Find where the given text appears and provide that cell's center as (X, Y) coordinate. 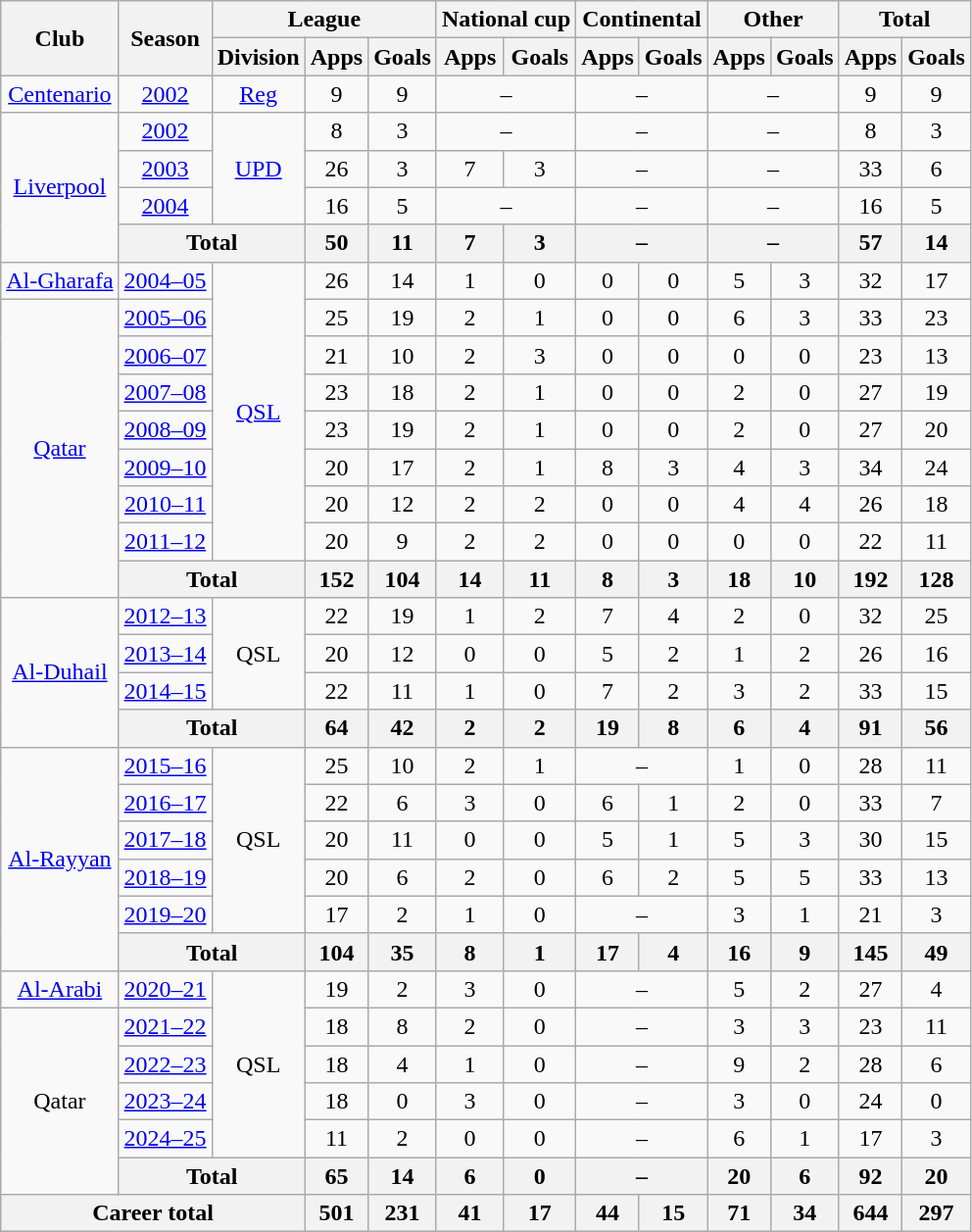
2019–20 (165, 914)
42 (403, 728)
2006–07 (165, 355)
2013–14 (165, 654)
League (323, 20)
2017–18 (165, 840)
145 (870, 952)
2020–21 (165, 989)
65 (336, 1176)
Al-Gharafa (60, 280)
Other (773, 20)
92 (870, 1176)
501 (336, 1213)
64 (336, 728)
Division (259, 57)
2023–24 (165, 1102)
Continental (642, 20)
Al-Rayyan (60, 859)
2007–08 (165, 392)
41 (469, 1213)
192 (870, 579)
71 (739, 1213)
2008–09 (165, 429)
2015–16 (165, 765)
Club (60, 38)
Al-Duhail (60, 672)
44 (607, 1213)
2004 (165, 206)
Al-Arabi (60, 989)
Liverpool (60, 187)
56 (937, 728)
2005–06 (165, 318)
2014–15 (165, 691)
UPD (259, 169)
35 (403, 952)
2010–11 (165, 505)
297 (937, 1213)
2022–23 (165, 1063)
91 (870, 728)
128 (937, 579)
152 (336, 579)
National cup (506, 20)
Season (165, 38)
2011–12 (165, 542)
2018–19 (165, 877)
2024–25 (165, 1139)
2012–13 (165, 616)
57 (870, 243)
2009–10 (165, 468)
231 (403, 1213)
49 (937, 952)
Reg (259, 94)
2004–05 (165, 280)
Centenario (60, 94)
Career total (153, 1213)
2003 (165, 169)
50 (336, 243)
30 (870, 840)
2021–22 (165, 1026)
644 (870, 1213)
2016–17 (165, 803)
